For the text-containing cell, return its midpoint in [X, Y] coordinate format. 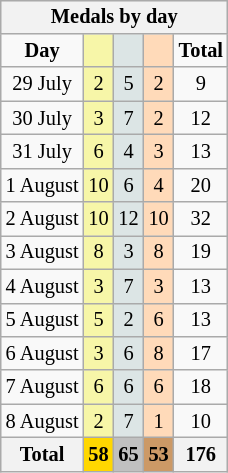
65 [129, 455]
176 [201, 455]
58 [98, 455]
30 July [42, 118]
20 [201, 185]
29 July [42, 84]
6 August [42, 354]
53 [159, 455]
5 August [42, 320]
Day [42, 51]
1 August [42, 185]
32 [201, 219]
19 [201, 253]
31 July [42, 152]
18 [201, 387]
1 [159, 421]
8 August [42, 421]
Medals by day [114, 17]
9 [201, 84]
2 August [42, 219]
7 August [42, 387]
3 August [42, 253]
17 [201, 354]
4 August [42, 286]
